Detect which cell encompasses the target text, then output its [X, Y] center coordinate. 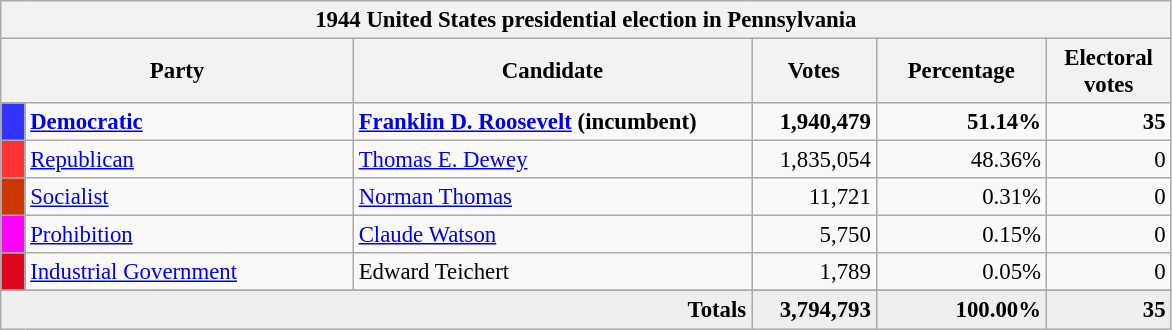
Republican [189, 160]
Industrial Government [189, 273]
11,721 [814, 197]
Totals [376, 310]
Prohibition [189, 235]
Claude Watson [552, 235]
Candidate [552, 72]
100.00% [961, 310]
Franklin D. Roosevelt (incumbent) [552, 122]
51.14% [961, 122]
5,750 [814, 235]
1,789 [814, 273]
Percentage [961, 72]
1,835,054 [814, 160]
Party [178, 72]
48.36% [961, 160]
0.05% [961, 273]
0.15% [961, 235]
Thomas E. Dewey [552, 160]
1,940,479 [814, 122]
Edward Teichert [552, 273]
Votes [814, 72]
Electoral votes [1108, 72]
0.31% [961, 197]
3,794,793 [814, 310]
1944 United States presidential election in Pennsylvania [586, 20]
Norman Thomas [552, 197]
Democratic [189, 122]
Socialist [189, 197]
